Detect which cell encompasses the target text, then output its [X, Y] center coordinate. 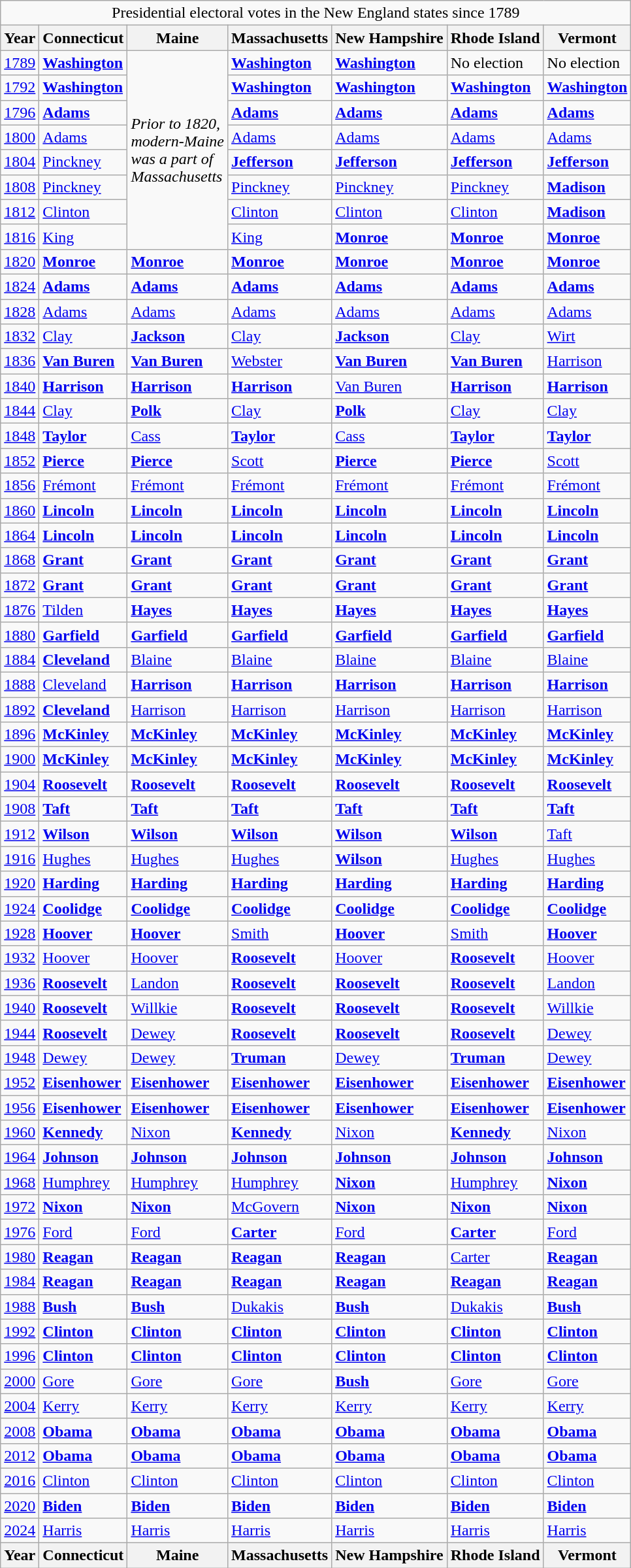
1816 [20, 237]
Tilden [84, 610]
1876 [20, 610]
1944 [20, 1033]
1832 [20, 337]
1892 [20, 709]
1988 [20, 1307]
1976 [20, 1232]
1924 [20, 909]
1796 [20, 112]
1920 [20, 884]
1888 [20, 684]
Webster [280, 361]
1984 [20, 1282]
1972 [20, 1207]
2012 [20, 1456]
1868 [20, 560]
Wirt [587, 337]
1836 [20, 361]
1820 [20, 261]
2008 [20, 1431]
1884 [20, 659]
1960 [20, 1133]
1964 [20, 1158]
1900 [20, 759]
1852 [20, 461]
1872 [20, 585]
1812 [20, 212]
1844 [20, 411]
1992 [20, 1331]
1928 [20, 933]
1980 [20, 1257]
1932 [20, 958]
1908 [20, 809]
1936 [20, 983]
1800 [20, 137]
1940 [20, 1008]
1808 [20, 187]
1792 [20, 88]
1968 [20, 1182]
Presidential electoral votes in the New England states since 1789 [316, 13]
2004 [20, 1406]
1916 [20, 859]
2016 [20, 1480]
1880 [20, 635]
1828 [20, 312]
2020 [20, 1505]
1904 [20, 784]
1912 [20, 834]
1824 [20, 286]
Prior to 1820,modern-Mainewas a part ofMassachusetts [178, 150]
2000 [20, 1381]
1789 [20, 63]
1948 [20, 1058]
2024 [20, 1531]
1896 [20, 735]
1996 [20, 1356]
1848 [20, 436]
1952 [20, 1082]
1840 [20, 386]
McGovern [280, 1207]
1956 [20, 1108]
1864 [20, 535]
1856 [20, 486]
1860 [20, 510]
1804 [20, 162]
